Provide the [x, y] coordinate of the cell's center where the given text is located.  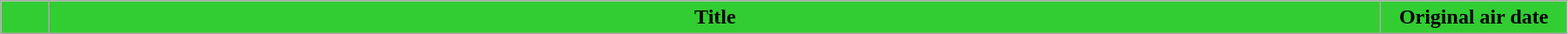
Original air date [1474, 17]
Title [715, 17]
